Return the [X, Y] coordinate for the center point of the cell that contains the specified text.  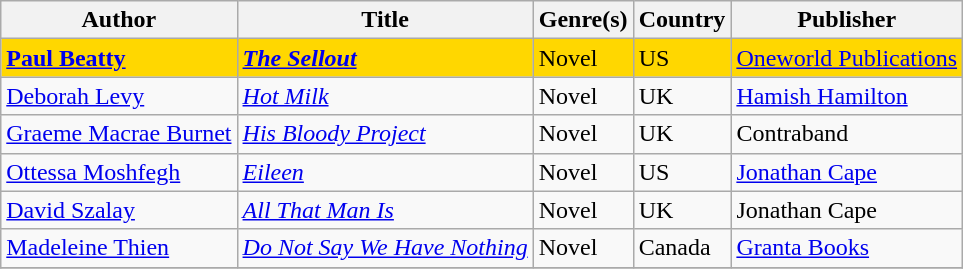
Author [119, 20]
Madeleine Thien [119, 248]
Ottessa Moshfegh [119, 172]
Hot Milk [385, 96]
Granta Books [847, 248]
His Bloody Project [385, 134]
All That Man Is [385, 210]
David Szalay [119, 210]
Hamish Hamilton [847, 96]
Title [385, 20]
Deborah Levy [119, 96]
Paul Beatty [119, 58]
Graeme Macrae Burnet [119, 134]
Genre(s) [583, 20]
Publisher [847, 20]
Country [682, 20]
Do Not Say We Have Nothing [385, 248]
Oneworld Publications [847, 58]
Contraband [847, 134]
Canada [682, 248]
The Sellout [385, 58]
Eileen [385, 172]
